Pinpoint the cell where the given text exists, returning its (x, y) midpoint coordinate. 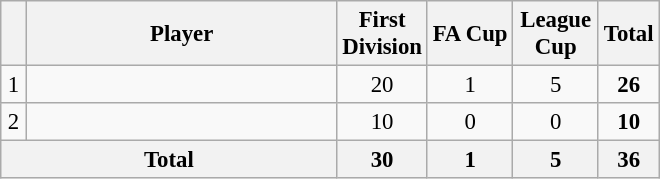
36 (628, 160)
League Cup (556, 34)
2 (14, 122)
Player (182, 34)
26 (628, 85)
30 (382, 160)
First Division (382, 34)
FA Cup (470, 34)
20 (382, 85)
